Return the (X, Y) coordinate for the center point of the cell that contains the specified text.  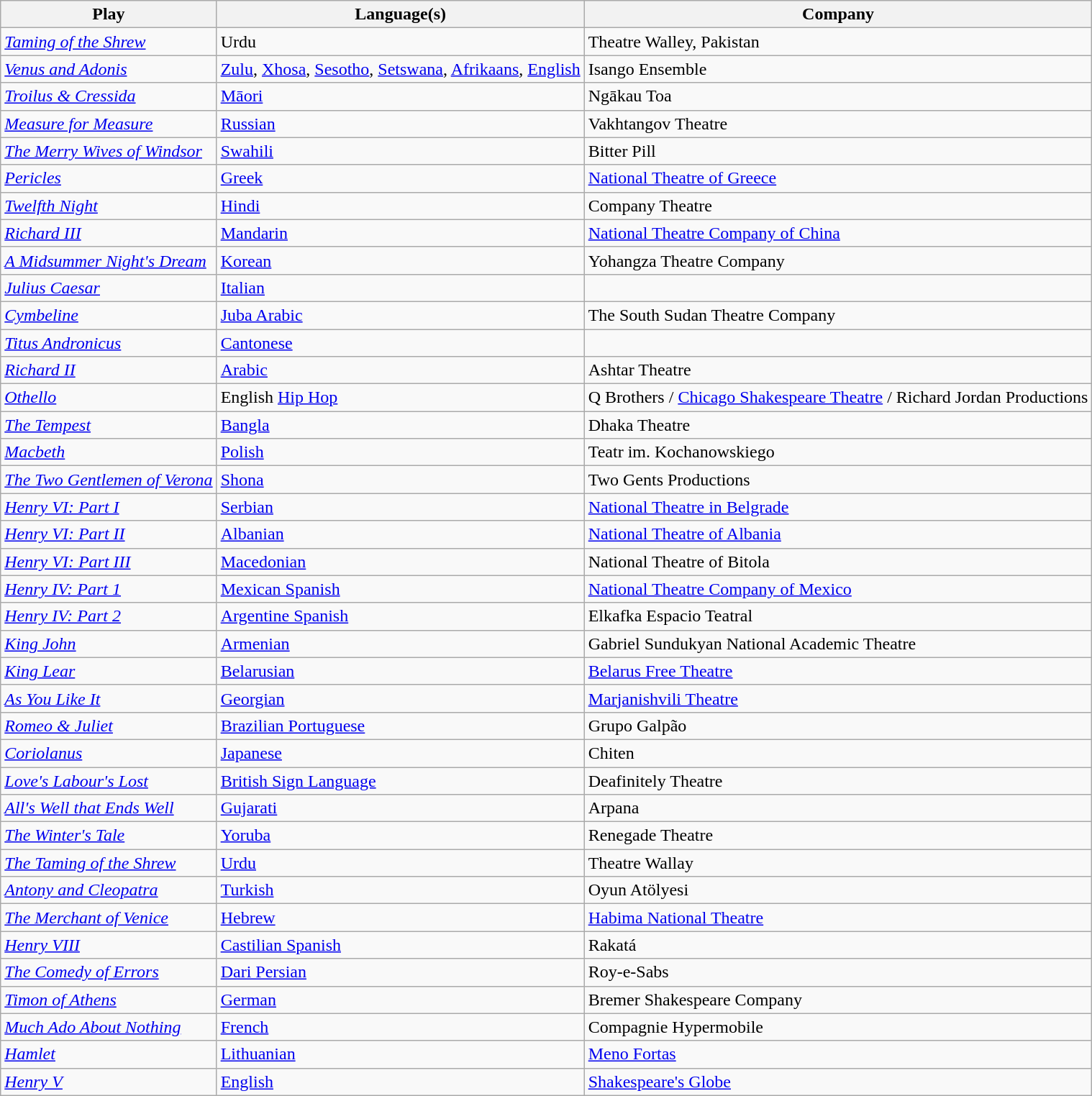
National Theatre of Bitola (838, 562)
Pericles (109, 178)
The Tempest (109, 425)
Yoruba (400, 836)
Henry VI: Part II (109, 534)
Argentine Spanish (400, 616)
Cantonese (400, 343)
British Sign Language (400, 780)
Greek (400, 178)
Theatre Wallay (838, 863)
Henry IV: Part 1 (109, 589)
Hebrew (400, 918)
Elkafka Espacio Teatral (838, 616)
Roy-e-Sabs (838, 972)
Taming of the Shrew (109, 42)
A Midsummer Night's Dream (109, 260)
Brazilian Portuguese (400, 726)
French (400, 1027)
Gabriel Sundukyan National Academic Theatre (838, 644)
Richard II (109, 370)
Titus Andronicus (109, 343)
Julius Caesar (109, 288)
Henry IV: Part 2 (109, 616)
Much Ado About Nothing (109, 1027)
English (400, 1082)
Macedonian (400, 562)
Rakatá (838, 945)
Hamlet (109, 1054)
National Theatre of Greece (838, 178)
Company Theatre (838, 206)
Lithuanian (400, 1054)
The Two Gentlemen of Verona (109, 480)
Dari Persian (400, 972)
Henry V (109, 1082)
Henry VI: Part III (109, 562)
Bitter Pill (838, 151)
Gujarati (400, 808)
Arpana (838, 808)
Company (838, 14)
Dhaka Theatre (838, 425)
Renegade Theatre (838, 836)
Timon of Athens (109, 1000)
Romeo & Juliet (109, 726)
Arabic (400, 370)
Japanese (400, 753)
Habima National Theatre (838, 918)
Mexican Spanish (400, 589)
Deafinitely Theatre (838, 780)
Teatr im. Kochanowskiego (838, 452)
The Taming of the Shrew (109, 863)
King John (109, 644)
As You Like It (109, 698)
Juba Arabic (400, 315)
Russian (400, 124)
Shakespeare's Globe (838, 1082)
Bangla (400, 425)
Yohangza Theatre Company (838, 260)
Bremer Shakespeare Company (838, 1000)
Shona (400, 480)
The Merchant of Venice (109, 918)
Belarus Free Theatre (838, 671)
Language(s) (400, 14)
Castilian Spanish (400, 945)
Venus and Adonis (109, 69)
National Theatre Company of China (838, 233)
Henry VI: Part I (109, 507)
Theatre Walley, Pakistan (838, 42)
English Hip Hop (400, 398)
Cymbeline (109, 315)
The South Sudan Theatre Company (838, 315)
Ngākau Toa (838, 96)
National Theatre of Albania (838, 534)
The Winter's Tale (109, 836)
Armenian (400, 644)
Serbian (400, 507)
Richard III (109, 233)
Twelfth Night (109, 206)
All's Well that Ends Well (109, 808)
Q Brothers / Chicago Shakespeare Theatre / Richard Jordan Productions (838, 398)
Swahili (400, 151)
Polish (400, 452)
National Theatre in Belgrade (838, 507)
Grupo Galpão (838, 726)
Meno Fortas (838, 1054)
Māori (400, 96)
German (400, 1000)
Hindi (400, 206)
Coriolanus (109, 753)
Oyun Atölyesi (838, 890)
Macbeth (109, 452)
Measure for Measure (109, 124)
Chiten (838, 753)
Ashtar Theatre (838, 370)
Love's Labour's Lost (109, 780)
Play (109, 14)
Korean (400, 260)
Henry VIII (109, 945)
The Merry Wives of Windsor (109, 151)
Georgian (400, 698)
The Comedy of Errors (109, 972)
Two Gents Productions (838, 480)
Compagnie Hypermobile (838, 1027)
Italian (400, 288)
Turkish (400, 890)
Troilus & Cressida (109, 96)
Antony and Cleopatra (109, 890)
Othello (109, 398)
National Theatre Company of Mexico (838, 589)
Vakhtangov Theatre (838, 124)
Marjanishvili Theatre (838, 698)
Belarusian (400, 671)
Mandarin (400, 233)
Zulu, Xhosa, Sesotho, Setswana, Afrikaans, English (400, 69)
King Lear (109, 671)
Albanian (400, 534)
Isango Ensemble (838, 69)
